Find where the given text appears and provide that cell's center as (X, Y) coordinate. 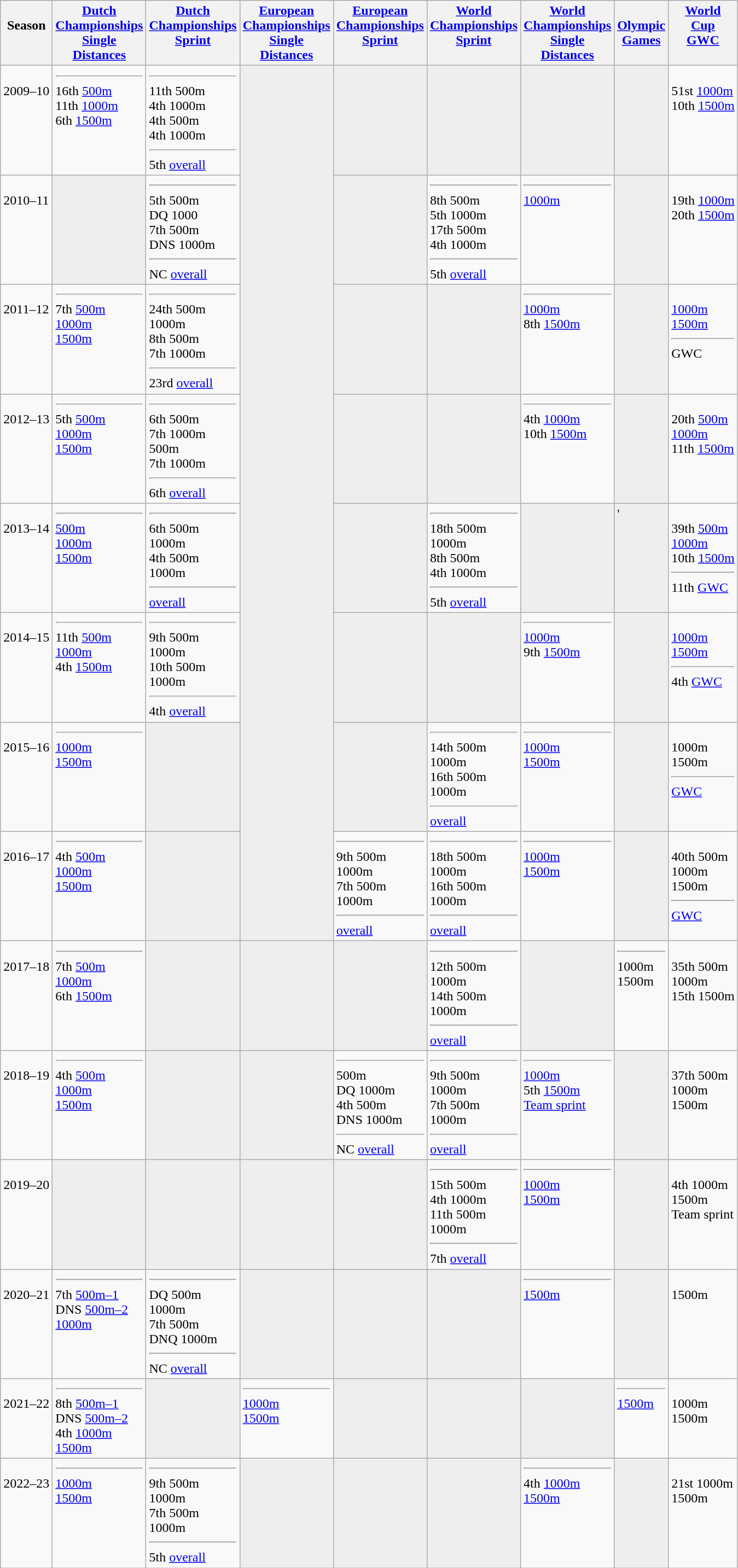
2022–23 (26, 1513)
2016–17 (26, 886)
8th 500m 5th 1000m 17th 500m 4th 1000m 5th overall (474, 230)
Dutch Championships Sprint (193, 33)
20th 500m 1000m 11th 1500m (703, 448)
40th 500m 1000m 1500m GWC (703, 886)
2015–16 (26, 777)
1000m 8th 1500m (568, 339)
39th 500m 1000m 10th 1500m 11th GWC (703, 558)
9th 500m 1000m 10th 500m 1000m 4th overall (193, 667)
1000m (568, 230)
500m 1000m 1500m (100, 558)
5th 500m 1000m 1500m (100, 448)
4th 1000m 10th 1500m (568, 448)
European Championships Sprint (380, 33)
9th 500m 1000m 7th 500m 1000m 5th overall (193, 1513)
2019–20 (26, 1214)
18th 500m 1000m 16th 500m 1000m overall (474, 886)
2011–12 (26, 339)
World Championships Single Distances (568, 33)
24th 500m 1000m 8th 500m 7th 1000m 23rd overall (193, 339)
2021–22 (26, 1419)
19th 1000m 20th 1500m (703, 230)
DQ 500m 1000m 7th 500m DNQ 1000m NC overall (193, 1324)
4th 1000m 1500m Team sprint (703, 1214)
2018–19 (26, 1105)
2014–15 (26, 667)
500m DQ 1000m 4th 500m DNS 1000m NC overall (380, 1105)
18th 500m 1000m 8th 500m 4th 1000m 5th overall (474, 558)
' (641, 558)
51st 1000m 10th 1500m (703, 120)
6th 500m 7th 1000m 500m 7th 1000m 6th overall (193, 448)
Season (26, 33)
European Championships Single Distances (287, 33)
15th 500m 4th 1000m 11th 500m 1000m 7th overall (474, 1214)
16th 500m 11th 1000m 6th 1500m (100, 120)
1000m 1500m 4th GWC (703, 667)
12th 500m 1000m 14th 500m 1000m overall (474, 995)
1000m 9th 1500m (568, 667)
Dutch Championships Single Distances (100, 33)
1000m 5th 1500m Team sprint (568, 1105)
35th 500m 1000m 15th 1500m (703, 995)
Olympic Games (641, 33)
2020–21 (26, 1324)
2017–18 (26, 995)
7th 500m–1 DNS 500m–2 1000m (100, 1324)
2012–13 (26, 448)
World Championships Sprint (474, 33)
8th 500m–1 DNS 500m–2 4th 1000m 1500m (100, 1419)
5th 500m DQ 1000 7th 500m DNS 1000m NC overall (193, 230)
6th 500m 1000m 4th 500m 1000m overall (193, 558)
37th 500m 1000m 1500m (703, 1105)
11th 500m 4th 1000m 4th 500m 4th 1000m 5th overall (193, 120)
14th 500m 1000m 16th 500m 1000m overall (474, 777)
7th 500m 1000m 6th 1500m (100, 995)
11th 500m 1000m 4th 1500m (100, 667)
21st 1000m 1500m (703, 1513)
2013–14 (26, 558)
2009–10 (26, 120)
7th 500m 1000m 1500m (100, 339)
2010–11 (26, 230)
World Cup GWC (703, 33)
4th 1000m 1500m (568, 1513)
